Locate the cell with the specified text and output its (x, y) center coordinate. 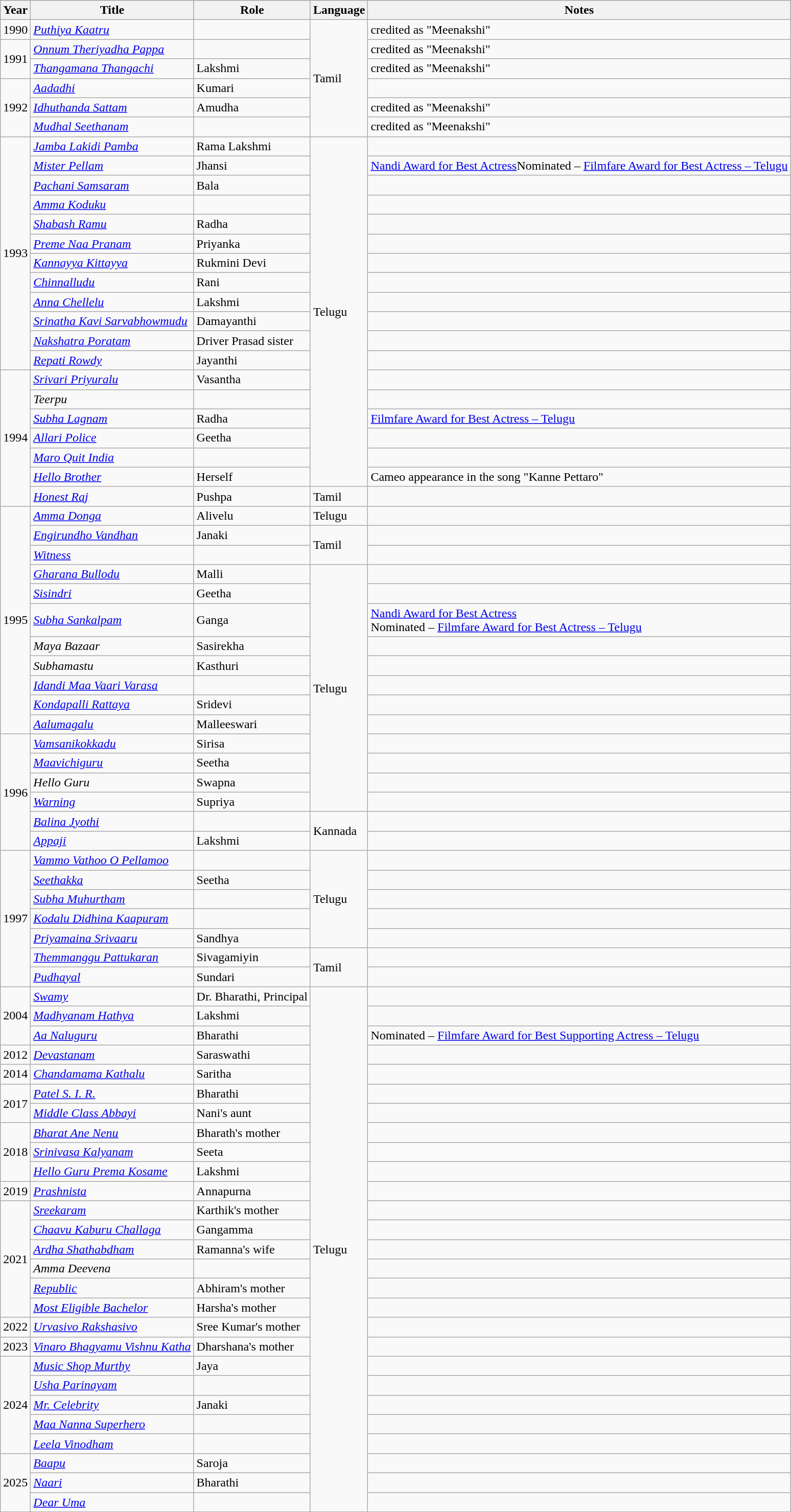
2023 (15, 1346)
Honest Raj (112, 496)
1994 (15, 438)
Supriya (252, 802)
Pudhayal (112, 977)
Swapna (252, 782)
Dr. Bharathi, Principal (252, 996)
Balina Jyothi (112, 821)
Chandamama Kathalu (112, 1074)
Malleeswari (252, 724)
Gharana Bullodu (112, 574)
Notes (579, 10)
Jayanthi (252, 360)
Gangamma (252, 1230)
Idandi Maa Vaari Varasa (112, 685)
2022 (15, 1327)
Shabash Ramu (112, 224)
Sreekaram (112, 1211)
2004 (15, 1016)
Maa Nanna Superhero (112, 1424)
Teerpu (112, 399)
1991 (15, 59)
Hello Guru Prema Kosame (112, 1171)
Ramanna's wife (252, 1249)
Kannayya Kittayya (112, 263)
Nani's aunt (252, 1113)
Bharat Ane Nenu (112, 1132)
2019 (15, 1191)
1997 (15, 918)
Anna Chellelu (112, 302)
1996 (15, 792)
Kumari (252, 88)
Vammo Vathoo O Pellamoo (112, 860)
Saroja (252, 1463)
Sisindri (112, 594)
Prashnista (112, 1191)
Saraswathi (252, 1055)
Middle Class Abbayi (112, 1113)
Rama Lakshmi (252, 146)
Republic (112, 1288)
Alivelu (252, 516)
Kondapalli Rattaya (112, 705)
Thangamana Thangachi (112, 68)
2024 (15, 1405)
Sirisa (252, 743)
2012 (15, 1055)
2018 (15, 1152)
Puthiya Kaatru (112, 30)
Amudha (252, 107)
Bala (252, 185)
Hello Brother (112, 477)
Year (15, 10)
Seeta (252, 1152)
Engirundho Vandhan (112, 535)
Mister Pellam (112, 166)
Abhiram's mother (252, 1288)
Mr. Celebrity (112, 1405)
Sree Kumar's mother (252, 1327)
Pachani Samsaram (112, 185)
Idhuthanda Sattam (112, 107)
Priyamaina Srivaaru (112, 938)
Seethakka (112, 879)
Usha Parinayam (112, 1385)
Aadadhi (112, 88)
Vinaro Bhagyamu Vishnu Katha (112, 1346)
Devastanam (112, 1055)
Srinatha Kavi Sarvabhowmudu (112, 321)
Amma Donga (112, 516)
Role (252, 10)
Ardha Shathabdham (112, 1249)
Jhansi (252, 166)
Themmanggu Pattukaran (112, 958)
Maro Quit India (112, 457)
Patel S. I. R. (112, 1094)
Music Shop Murthy (112, 1366)
Bharath's mother (252, 1132)
Rani (252, 283)
Kodalu Didhina Kaapuram (112, 919)
Repati Rowdy (112, 360)
1990 (15, 30)
Nakshatra Poratam (112, 341)
Driver Prasad sister (252, 341)
Sandhya (252, 938)
Witness (112, 554)
Amma Deevena (112, 1269)
Nandi Award for Best Actress Nominated – Filmfare Award for Best Actress – Telugu (579, 620)
Chaavu Kaburu Challaga (112, 1230)
Herself (252, 477)
Kannada (339, 831)
Maya Bazaar (112, 646)
Annapurna (252, 1191)
Sasirekha (252, 646)
Nominated – Filmfare Award for Best Supporting Actress – Telugu (579, 1035)
Mudhal Seethanam (112, 127)
Naari (112, 1482)
Sundari (252, 977)
2021 (15, 1259)
Kasthuri (252, 666)
Aa Naluguru (112, 1035)
Title (112, 10)
2017 (15, 1103)
Leela Vinodham (112, 1444)
Sivagamiyin (252, 958)
Rukmini Devi (252, 263)
Baapu (112, 1463)
Jamba Lakidi Pamba (112, 146)
Filmfare Award for Best Actress – Telugu (579, 418)
1993 (15, 253)
Subha Muhurtham (112, 899)
Warning (112, 802)
2025 (15, 1482)
1992 (15, 107)
Preme Naa Pranam (112, 244)
Damayanthi (252, 321)
Vamsanikokkadu (112, 743)
Most Eligible Bachelor (112, 1308)
Madhyanam Hathya (112, 1016)
Subhamastu (112, 666)
Swamy (112, 996)
Appaji (112, 841)
Nandi Award for Best ActressNominated – Filmfare Award for Best Actress – Telugu (579, 166)
Jaya (252, 1366)
Karthik's mother (252, 1211)
1995 (15, 620)
Harsha's mother (252, 1308)
Vasantha (252, 380)
Ganga (252, 620)
Saritha (252, 1074)
Cameo appearance in the song "Kanne Pettaro" (579, 477)
Subha Lagnam (112, 418)
Priyanka (252, 244)
Chinnalludu (112, 283)
Sridevi (252, 705)
Urvasivo Rakshasivo (112, 1327)
Onnum Theriyadha Pappa (112, 49)
Hello Guru (112, 782)
Dear Uma (112, 1502)
Aalumagalu (112, 724)
Srinivasa Kalyanam (112, 1152)
Amma Koduku (112, 204)
Maavichiguru (112, 763)
Dharshana's mother (252, 1346)
Pushpa (252, 496)
Srivari Priyuralu (112, 380)
Malli (252, 574)
2014 (15, 1074)
Subha Sankalpam (112, 620)
Language (339, 10)
Allari Police (112, 438)
